Identify which cell holds the provided text, then report its (X, Y) central coordinate. 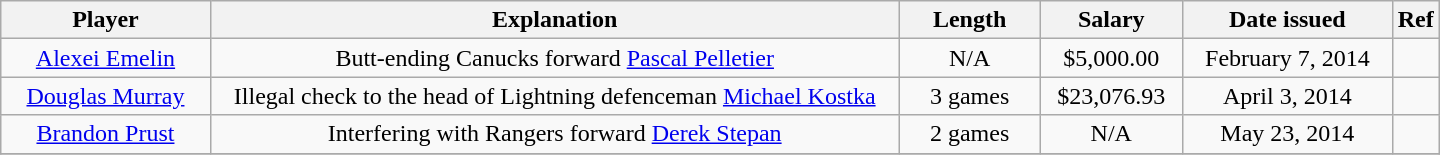
Ref (1416, 20)
$5,000.00 (1112, 58)
3 games (970, 96)
Salary (1112, 20)
$23,076.93 (1112, 96)
Length (970, 20)
Butt-ending Canucks forward Pascal Pelletier (554, 58)
Douglas Murray (106, 96)
Explanation (554, 20)
Player (106, 20)
April 3, 2014 (1288, 96)
Interfering with Rangers forward Derek Stepan (554, 134)
2 games (970, 134)
February 7, 2014 (1288, 58)
Date issued (1288, 20)
Illegal check to the head of Lightning defenceman Michael Kostka (554, 96)
May 23, 2014 (1288, 134)
Brandon Prust (106, 134)
Alexei Emelin (106, 58)
